Scan for the cell matching the given text and deliver its (x, y) coordinate at center. 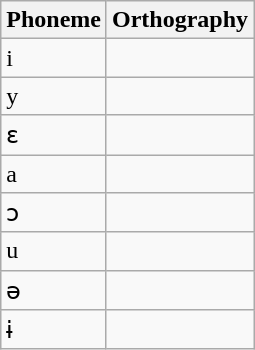
ɔ (54, 213)
i (54, 58)
a (54, 173)
y (54, 96)
Phoneme (54, 20)
ɨ (54, 330)
ə (54, 290)
Orthography (180, 20)
u (54, 251)
ɛ (54, 135)
